Locate the cell with the specified text and output its [x, y] center coordinate. 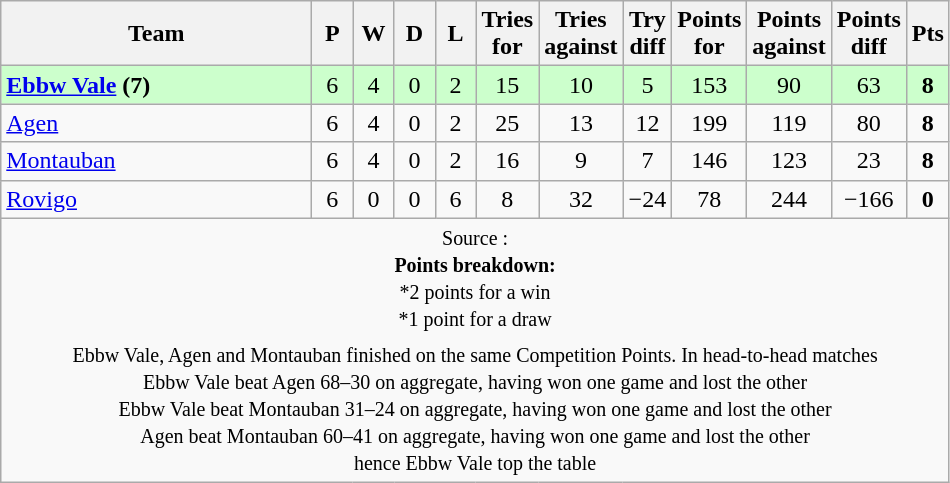
153 [710, 85]
Rovigo [156, 199]
Tries against [581, 34]
15 [508, 85]
10 [581, 85]
80 [868, 123]
78 [710, 199]
Tries for [508, 34]
16 [508, 161]
Points against [789, 34]
Team [156, 34]
W [374, 34]
5 [648, 85]
23 [868, 161]
Source : Points breakdown:*2 points for a win*1 point for a draw [476, 277]
Pts [928, 34]
−166 [868, 199]
Agen [156, 123]
7 [648, 161]
244 [789, 199]
25 [508, 123]
13 [581, 123]
146 [710, 161]
P [332, 34]
123 [789, 161]
199 [710, 123]
90 [789, 85]
−24 [648, 199]
Try diff [648, 34]
12 [648, 123]
119 [789, 123]
Points diff [868, 34]
D [414, 34]
L [456, 34]
63 [868, 85]
Ebbw Vale (7) [156, 85]
Montauban [156, 161]
Points for [710, 34]
32 [581, 199]
9 [581, 161]
